Extract the [X, Y] coordinate from the center of the cell holding the provided text.  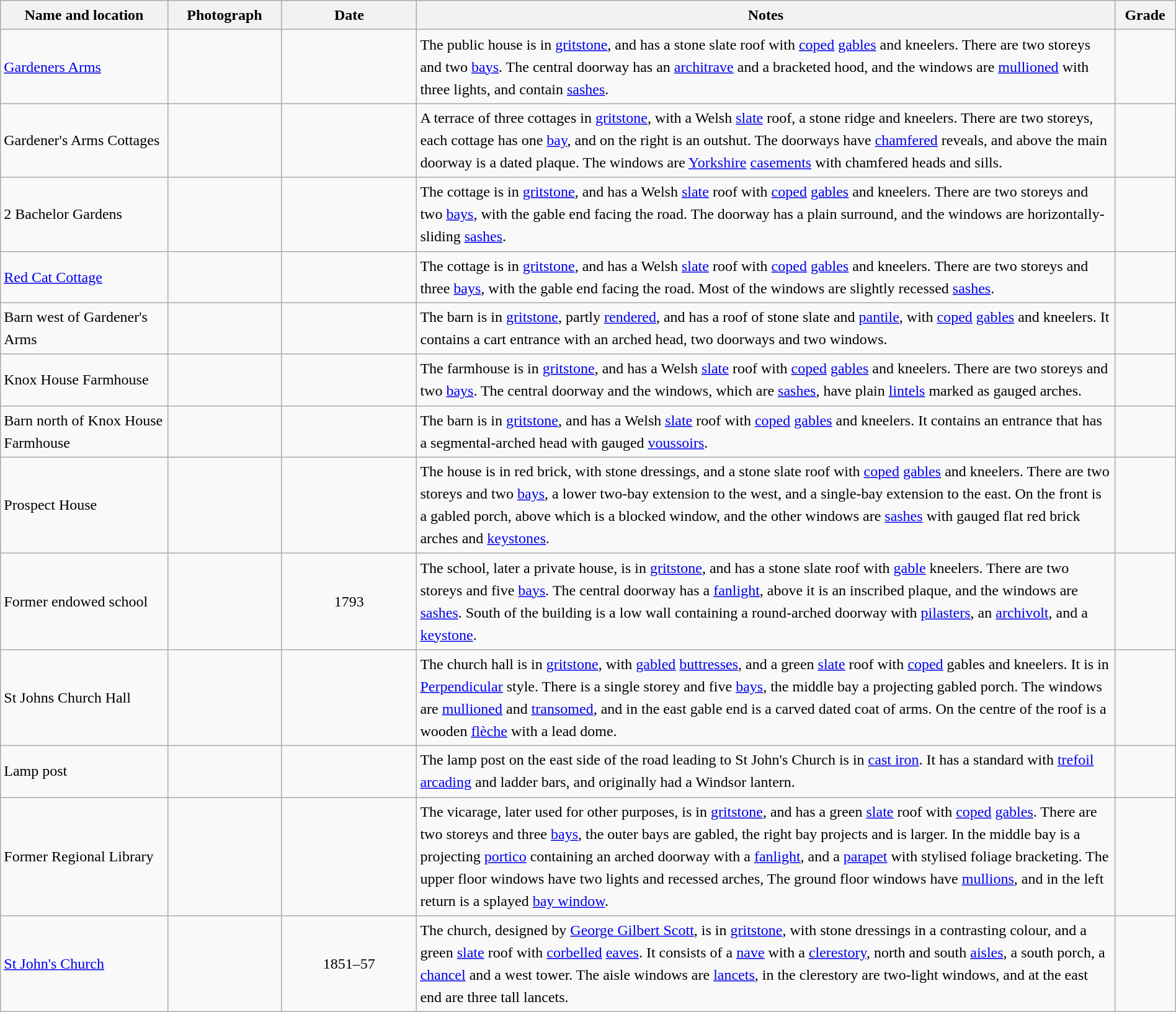
Grade [1145, 15]
Prospect House [84, 505]
Former Regional Library [84, 857]
Gardeners Arms [84, 67]
Gardener's Arms Cottages [84, 140]
Knox House Farmhouse [84, 379]
St Johns Church Hall [84, 697]
Photograph [225, 15]
Barn west of Gardener's Arms [84, 329]
1851–57 [349, 964]
Notes [765, 15]
Name and location [84, 15]
2 Bachelor Gardens [84, 215]
1793 [349, 601]
Barn north of Knox House Farmhouse [84, 432]
St John's Church [84, 964]
Lamp post [84, 771]
Red Cat Cottage [84, 277]
Date [349, 15]
Former endowed school [84, 601]
